Return [x, y] of the center of cell containing provided text 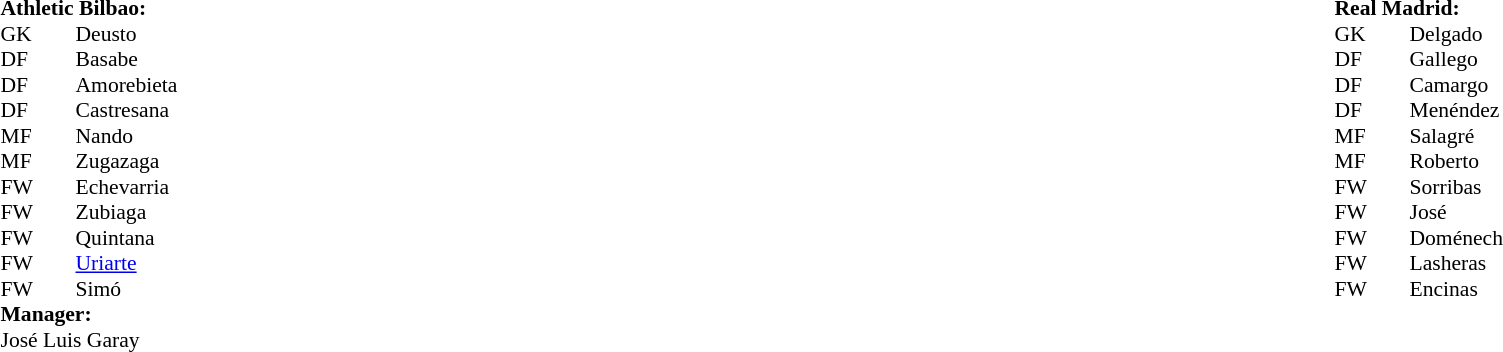
Sorribas [1456, 187]
Basabe [127, 59]
Doménech [1456, 238]
Echevarria [127, 187]
Camargo [1456, 85]
Roberto [1456, 161]
Quintana [127, 238]
Castresana [127, 111]
José [1456, 213]
Deusto [127, 34]
Lasheras [1456, 263]
Manager: [88, 315]
Nando [127, 136]
Zubiaga [127, 213]
Uriarte [127, 263]
Menéndez [1456, 111]
Amorebieta [127, 85]
Gallego [1456, 59]
Zugazaga [127, 161]
Salagré [1456, 136]
Delgado [1456, 34]
Simó [127, 289]
Encinas [1456, 289]
